Detect which cell encompasses the target text, then output its (x, y) center coordinate. 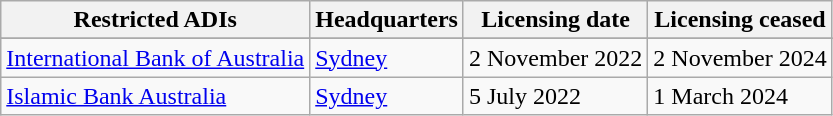
2 November 2024 (740, 58)
1 March 2024 (740, 96)
International Bank of Australia (156, 58)
5 July 2022 (555, 96)
Licensing date (555, 20)
Headquarters (387, 20)
Islamic Bank Australia (156, 96)
Restricted ADIs (156, 20)
Licensing ceased (740, 20)
2 November 2022 (555, 58)
